Return (x, y) of the center of cell containing provided text 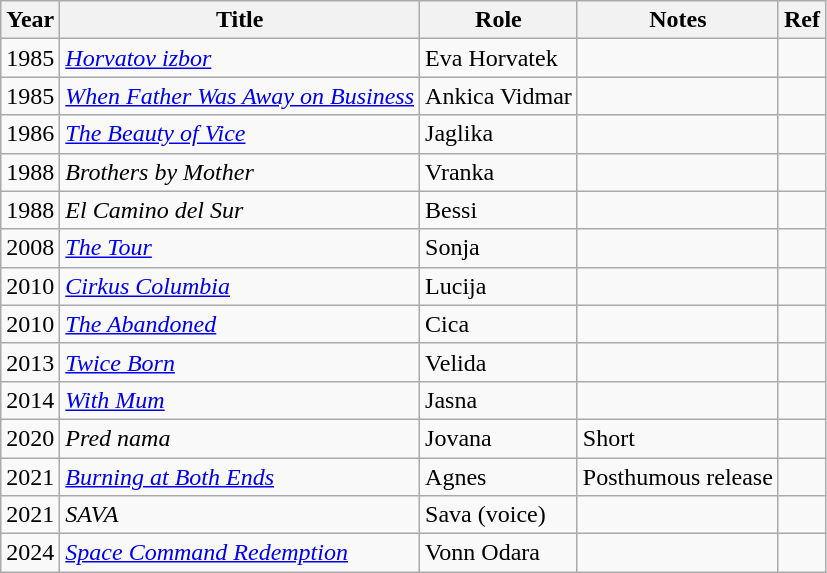
Cirkus Columbia (240, 286)
Lucija (499, 286)
Space Command Redemption (240, 553)
Year (30, 20)
The Beauty of Vice (240, 134)
With Mum (240, 400)
Agnes (499, 477)
Short (678, 438)
Jaglika (499, 134)
Velida (499, 362)
El Camino del Sur (240, 210)
Burning at Both Ends (240, 477)
Jasna (499, 400)
Pred nama (240, 438)
2024 (30, 553)
SAVA (240, 515)
Vranka (499, 172)
Role (499, 20)
Eva Horvatek (499, 58)
Notes (678, 20)
Bessi (499, 210)
Ankica Vidmar (499, 96)
Jovana (499, 438)
Title (240, 20)
Brothers by Mother (240, 172)
2020 (30, 438)
2014 (30, 400)
Twice Born (240, 362)
The Tour (240, 248)
2013 (30, 362)
Cica (499, 324)
Sava (voice) (499, 515)
Sonja (499, 248)
Horvatov izbor (240, 58)
The Abandoned (240, 324)
Ref (802, 20)
When Father Was Away on Business (240, 96)
Posthumous release (678, 477)
1986 (30, 134)
Vonn Odara (499, 553)
2008 (30, 248)
